For the text-containing cell, return its midpoint in [X, Y] coordinate format. 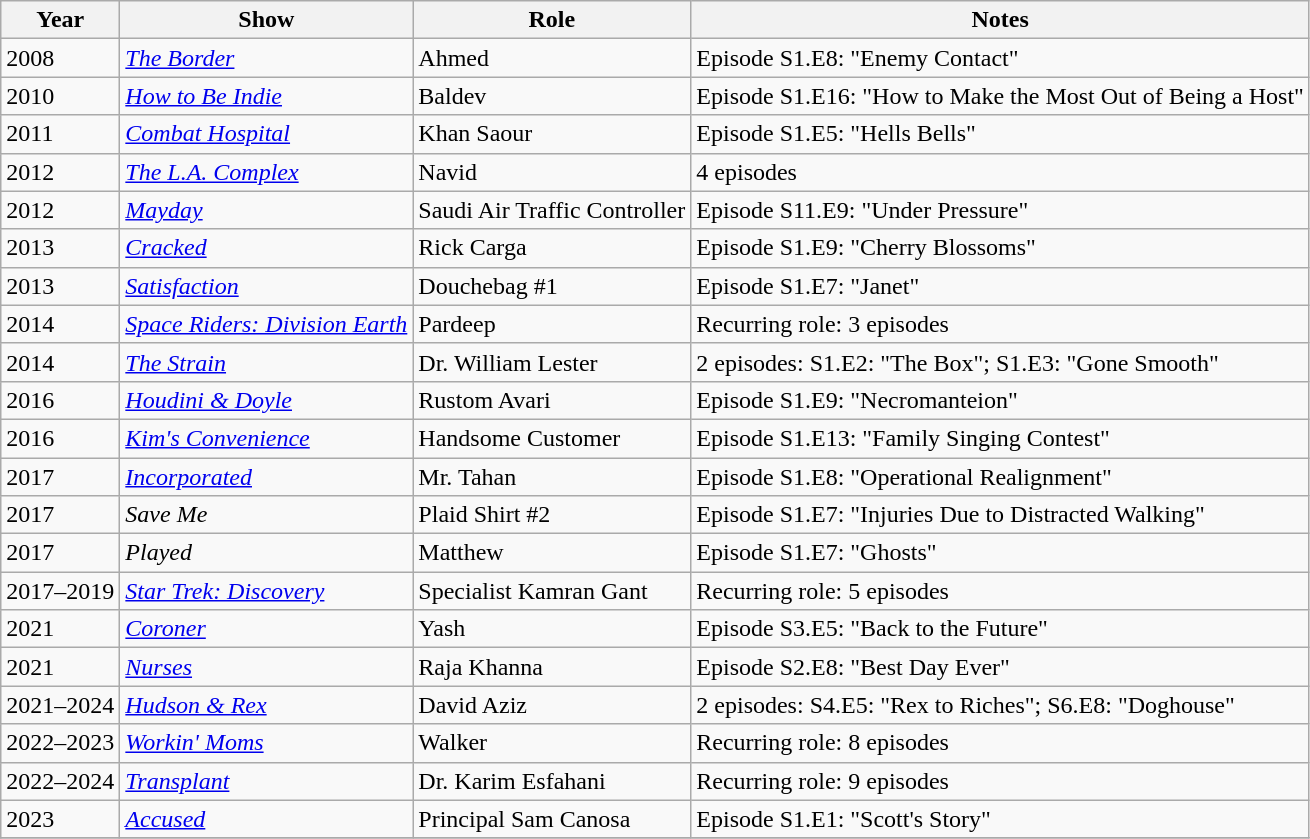
2 episodes: S4.E5: "Rex to Riches"; S6.E8: "Doghouse" [1000, 705]
Combat Hospital [266, 134]
Show [266, 20]
Baldev [552, 96]
Episode S1.E16: "How to Make the Most Out of Being a Host" [1000, 96]
Saudi Air Traffic Controller [552, 210]
Navid [552, 172]
Kim's Convenience [266, 438]
Episode S1.E9: "Cherry Blossoms" [1000, 248]
Nurses [266, 667]
Dr. Karim Esfahani [552, 781]
The L.A. Complex [266, 172]
Episode S1.E8: "Enemy Contact" [1000, 58]
Episode S1.E9: "Necromanteion" [1000, 400]
Pardeep [552, 324]
2021–2024 [60, 705]
2011 [60, 134]
Houdini & Doyle [266, 400]
Khan Saour [552, 134]
Played [266, 553]
Episode S1.E7: "Janet" [1000, 286]
Coroner [266, 629]
4 episodes [1000, 172]
Episode S1.E8: "Operational Realignment" [1000, 477]
Episode S1.E1: "Scott's Story" [1000, 819]
Year [60, 20]
Rick Carga [552, 248]
Star Trek: Discovery [266, 591]
Hudson & Rex [266, 705]
Recurring role: 3 episodes [1000, 324]
Episode S2.E8: "Best Day Ever" [1000, 667]
Episode S1.E7: "Ghosts" [1000, 553]
Raja Khanna [552, 667]
Workin' Moms [266, 743]
Save Me [266, 515]
Cracked [266, 248]
Space Riders: Division Earth [266, 324]
Ahmed [552, 58]
Satisfaction [266, 286]
Handsome Customer [552, 438]
Yash [552, 629]
Matthew [552, 553]
2022–2024 [60, 781]
Mr. Tahan [552, 477]
Recurring role: 9 episodes [1000, 781]
Walker [552, 743]
Role [552, 20]
2 episodes: S1.E2: "The Box"; S1.E3: "Gone Smooth" [1000, 362]
Transplant [266, 781]
Accused [266, 819]
Dr. William Lester [552, 362]
Episode S1.E13: "Family Singing Contest" [1000, 438]
2008 [60, 58]
Douchebag #1 [552, 286]
Mayday [266, 210]
2023 [60, 819]
Notes [1000, 20]
Rustom Avari [552, 400]
Incorporated [266, 477]
Episode S1.E5: "Hells Bells" [1000, 134]
2022–2023 [60, 743]
Recurring role: 5 episodes [1000, 591]
David Aziz [552, 705]
2017–2019 [60, 591]
The Border [266, 58]
Plaid Shirt #2 [552, 515]
How to Be Indie [266, 96]
Principal Sam Canosa [552, 819]
Episode S1.E7: "Injuries Due to Distracted Walking" [1000, 515]
The Strain [266, 362]
Episode S11.E9: "Under Pressure" [1000, 210]
Episode S3.E5: "Back to the Future" [1000, 629]
Recurring role: 8 episodes [1000, 743]
Specialist Kamran Gant [552, 591]
2010 [60, 96]
